Extract the [x, y] coordinate from the center of the cell holding the provided text.  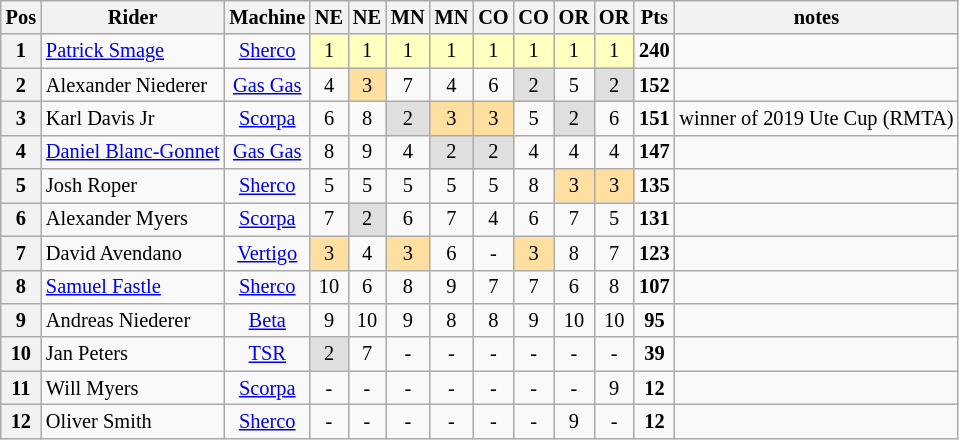
Will Myers [132, 388]
Machine [267, 17]
147 [654, 152]
95 [654, 320]
151 [654, 118]
Patrick Smage [132, 51]
Pos [21, 17]
Andreas Niederer [132, 320]
Daniel Blanc-Gonnet [132, 152]
Vertigo [267, 253]
Oliver Smith [132, 421]
Karl Davis Jr [132, 118]
Alexander Niederer [132, 85]
107 [654, 287]
notes [817, 17]
240 [654, 51]
Beta [267, 320]
Pts [654, 17]
Samuel Fastle [132, 287]
David Avendano [132, 253]
131 [654, 219]
Josh Roper [132, 186]
winner of 2019 Ute Cup (RMTA) [817, 118]
Jan Peters [132, 354]
39 [654, 354]
152 [654, 85]
123 [654, 253]
TSR [267, 354]
11 [21, 388]
135 [654, 186]
Rider [132, 17]
Alexander Myers [132, 219]
